For the text-containing cell, return its midpoint in [X, Y] coordinate format. 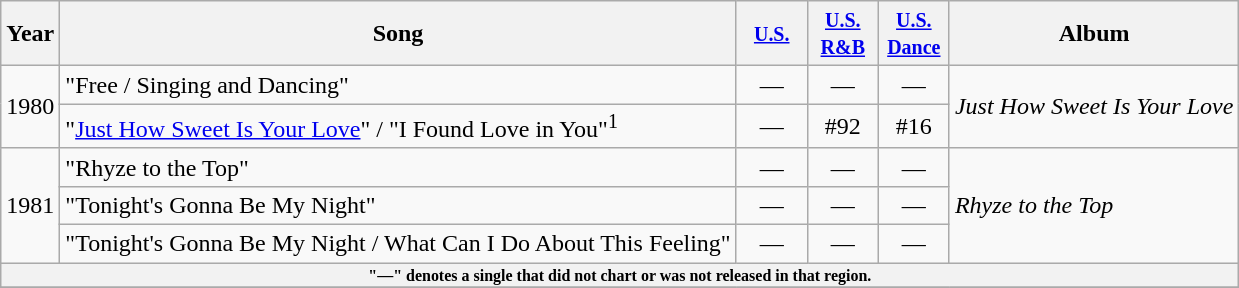
"Tonight's Gonna Be My Night / What Can I Do About This Feeling" [398, 244]
U.S. R&B [842, 34]
Rhyze to the Top [1094, 205]
U.S. [772, 34]
Album [1094, 34]
"Free / Singing and Dancing" [398, 85]
"Rhyze to the Top" [398, 167]
"Just How Sweet Is Your Love" / "I Found Love in You"1 [398, 126]
Song [398, 34]
#16 [914, 126]
U.S. Dance [914, 34]
"—" denotes a single that did not chart or was not released in that region. [620, 275]
1981 [30, 205]
"Tonight's Gonna Be My Night" [398, 205]
1980 [30, 108]
Just How Sweet Is Your Love [1094, 108]
#92 [842, 126]
Year [30, 34]
